Extract the [X, Y] coordinate from the center of the cell holding the provided text.  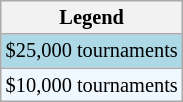
Legend [92, 17]
$10,000 tournaments [92, 85]
$25,000 tournaments [92, 51]
